Capture the cell that displays the provided text and extract its [x, y] central coordinate. 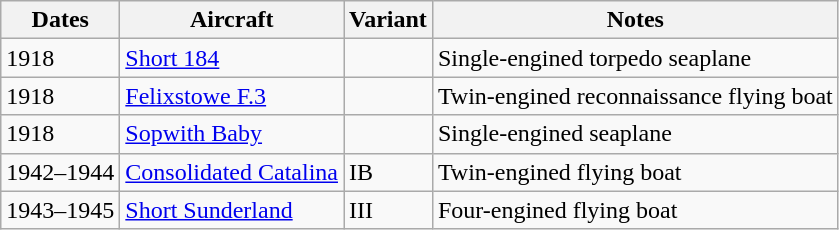
Short Sunderland [232, 210]
Short 184 [232, 58]
1942–1944 [60, 172]
Felixstowe F.3 [232, 96]
Variant [388, 20]
IB [388, 172]
Single-engined torpedo seaplane [635, 58]
Sopwith Baby [232, 134]
Twin-engined flying boat [635, 172]
Dates [60, 20]
III [388, 210]
Single-engined seaplane [635, 134]
Twin-engined reconnaissance flying boat [635, 96]
1943–1945 [60, 210]
Notes [635, 20]
Consolidated Catalina [232, 172]
Four-engined flying boat [635, 210]
Aircraft [232, 20]
